Detect which cell encompasses the target text, then output its [X, Y] center coordinate. 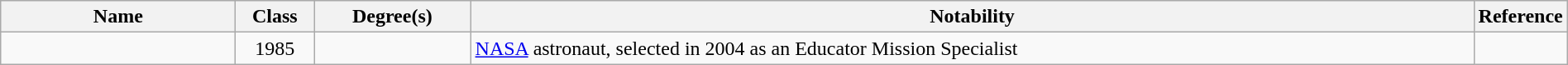
Reference [1520, 17]
Class [275, 17]
Degree(s) [392, 17]
Name [118, 17]
NASA astronaut, selected in 2004 as an Educator Mission Specialist [973, 48]
1985 [275, 48]
Notability [973, 17]
